Extract the (X, Y) coordinate from the center of the cell holding the provided text.  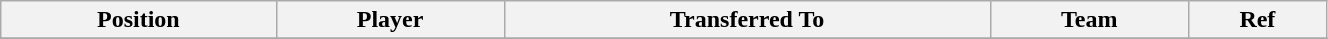
Team (1089, 20)
Position (138, 20)
Transferred To (747, 20)
Ref (1257, 20)
Player (390, 20)
